Return [X, Y] of the center of cell containing provided text 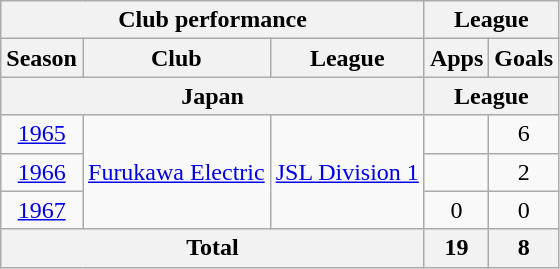
JSL Division 1 [347, 172]
6 [524, 134]
Club [176, 58]
Japan [213, 96]
2 [524, 172]
19 [456, 248]
Goals [524, 58]
1966 [42, 172]
1967 [42, 210]
Furukawa Electric [176, 172]
8 [524, 248]
1965 [42, 134]
Apps [456, 58]
Club performance [213, 20]
Season [42, 58]
Total [213, 248]
